Return (X, Y) of the center of cell containing provided text 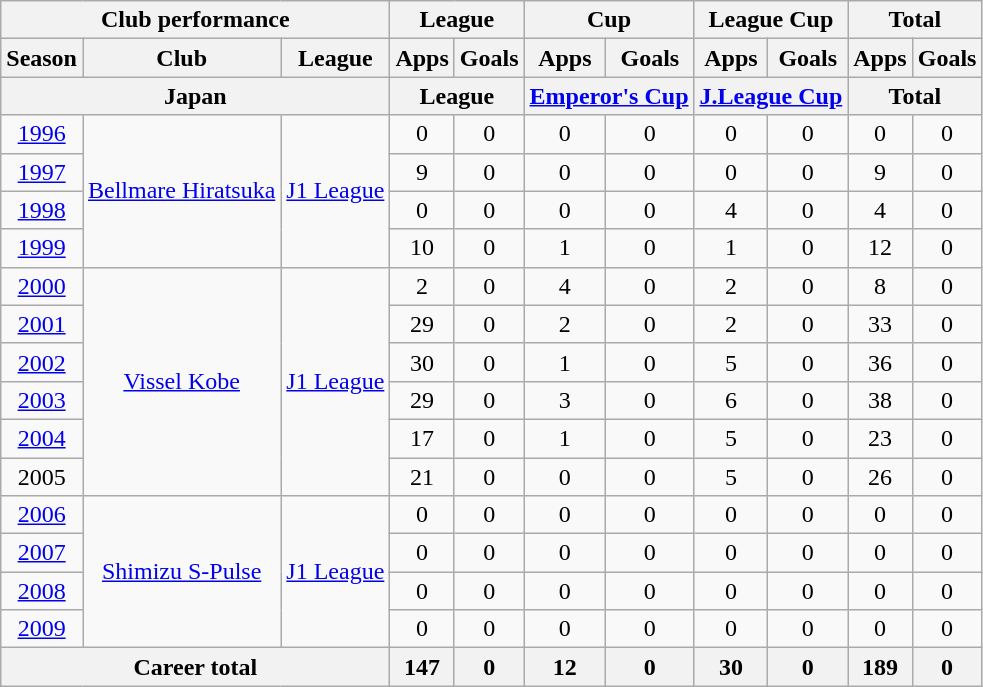
8 (880, 286)
Club (181, 58)
17 (422, 438)
2008 (42, 591)
1997 (42, 172)
Japan (196, 96)
League Cup (771, 20)
2002 (42, 362)
Career total (196, 667)
21 (422, 477)
2009 (42, 629)
6 (731, 400)
2006 (42, 515)
1999 (42, 248)
1996 (42, 134)
10 (422, 248)
Bellmare Hiratsuka (181, 191)
2000 (42, 286)
2003 (42, 400)
Emperor's Cup (609, 96)
Season (42, 58)
23 (880, 438)
36 (880, 362)
Vissel Kobe (181, 381)
Club performance (196, 20)
2004 (42, 438)
189 (880, 667)
2001 (42, 324)
33 (880, 324)
38 (880, 400)
3 (565, 400)
1998 (42, 210)
147 (422, 667)
Cup (609, 20)
Shimizu S-Pulse (181, 572)
26 (880, 477)
2007 (42, 553)
J.League Cup (771, 96)
2005 (42, 477)
